Pinpoint the cell where the given text exists, returning its [x, y] midpoint coordinate. 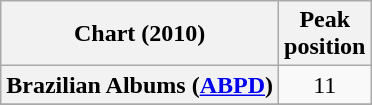
Peakposition [325, 34]
Brazilian Albums (ABPD) [140, 85]
Chart (2010) [140, 34]
11 [325, 85]
